Output the [x, y] coordinate of the center of the cell containing the given text.  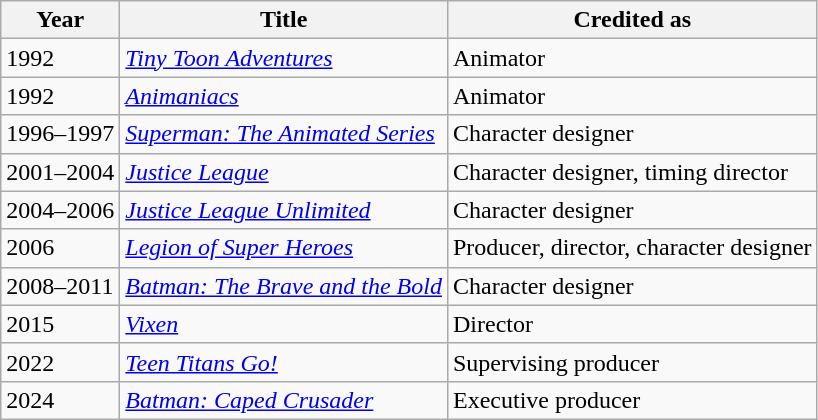
Animaniacs [284, 96]
2015 [60, 324]
Supervising producer [632, 362]
Executive producer [632, 400]
Superman: The Animated Series [284, 134]
2022 [60, 362]
Title [284, 20]
Batman: The Brave and the Bold [284, 286]
Batman: Caped Crusader [284, 400]
Character designer, timing director [632, 172]
Year [60, 20]
Credited as [632, 20]
Vixen [284, 324]
Justice League Unlimited [284, 210]
2001–2004 [60, 172]
Legion of Super Heroes [284, 248]
Tiny Toon Adventures [284, 58]
Director [632, 324]
Justice League [284, 172]
Teen Titans Go! [284, 362]
2006 [60, 248]
2008–2011 [60, 286]
1996–1997 [60, 134]
2004–2006 [60, 210]
2024 [60, 400]
Producer, director, character designer [632, 248]
